Output the [x, y] coordinate of the center of the cell containing the given text.  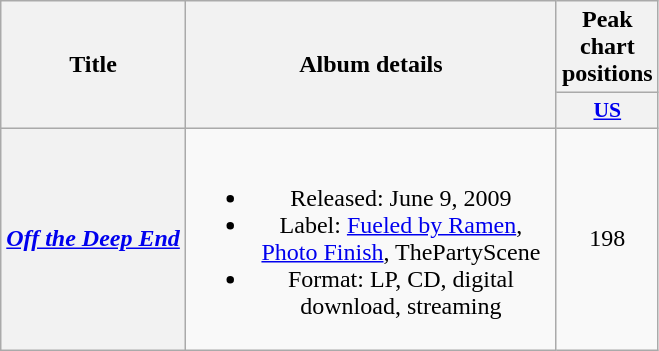
Title [94, 65]
Released: June 9, 2009Label: Fueled by Ramen, Photo Finish, ThePartySceneFormat: LP, CD, digital download, streaming [370, 238]
US [607, 111]
198 [607, 238]
Off the Deep End [94, 238]
Peak chart positions [607, 47]
Album details [370, 65]
